Detect which cell encompasses the target text, then output its [x, y] center coordinate. 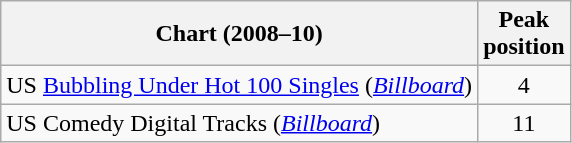
US Bubbling Under Hot 100 Singles (Billboard) [240, 85]
Chart (2008–10) [240, 34]
US Comedy Digital Tracks (Billboard) [240, 123]
Peakposition [524, 34]
4 [524, 85]
11 [524, 123]
